Return [x, y] of the center of cell containing provided text 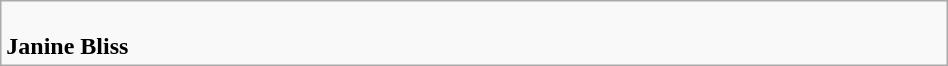
Janine Bliss [474, 34]
